Return (x, y) of the center of cell containing provided text 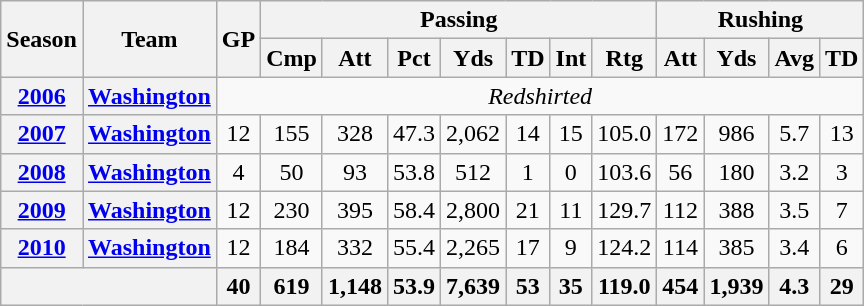
17 (528, 248)
14 (528, 134)
53.8 (414, 172)
56 (680, 172)
7 (842, 210)
2,062 (474, 134)
388 (736, 210)
Team (149, 39)
35 (571, 286)
4 (238, 172)
9 (571, 248)
2,265 (474, 248)
2008 (42, 172)
53 (528, 286)
1,939 (736, 286)
6 (842, 248)
184 (292, 248)
13 (842, 134)
Pct (414, 58)
93 (354, 172)
103.6 (624, 172)
114 (680, 248)
Int (571, 58)
119.0 (624, 286)
GP (238, 39)
180 (736, 172)
7,639 (474, 286)
129.7 (624, 210)
155 (292, 134)
1,148 (354, 286)
1 (528, 172)
3 (842, 172)
332 (354, 248)
11 (571, 210)
172 (680, 134)
112 (680, 210)
47.3 (414, 134)
619 (292, 286)
29 (842, 286)
124.2 (624, 248)
3.4 (794, 248)
230 (292, 210)
2,800 (474, 210)
Cmp (292, 58)
21 (528, 210)
55.4 (414, 248)
385 (736, 248)
986 (736, 134)
3.2 (794, 172)
58.4 (414, 210)
Rtg (624, 58)
Season (42, 39)
512 (474, 172)
Passing (459, 20)
2006 (42, 96)
105.0 (624, 134)
Redshirted (540, 96)
50 (292, 172)
328 (354, 134)
5.7 (794, 134)
454 (680, 286)
0 (571, 172)
15 (571, 134)
2010 (42, 248)
Rushing (760, 20)
395 (354, 210)
4.3 (794, 286)
Avg (794, 58)
3.5 (794, 210)
53.9 (414, 286)
40 (238, 286)
2009 (42, 210)
2007 (42, 134)
